Identify which cell holds the provided text, then report its [x, y] central coordinate. 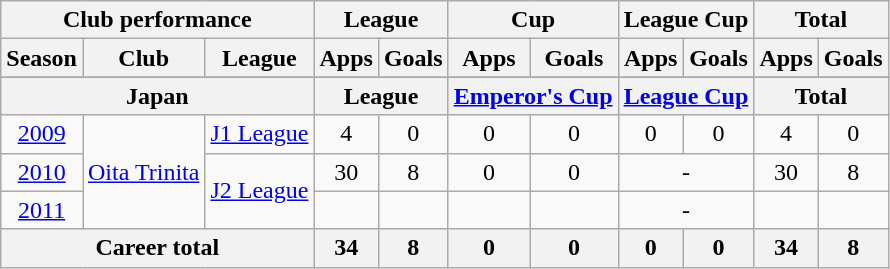
Oita Trinita [143, 172]
J1 League [260, 134]
2009 [42, 134]
Cup [533, 20]
2011 [42, 210]
Season [42, 58]
J2 League [260, 191]
Career total [158, 248]
Emperor's Cup [533, 96]
2010 [42, 172]
Club performance [158, 20]
Club [143, 58]
Japan [158, 96]
